Find where the given text appears and provide that cell's center as [x, y] coordinate. 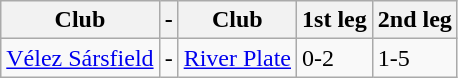
2nd leg [414, 20]
Vélez Sársfield [80, 58]
1st leg [335, 20]
0-2 [335, 58]
River Plate [237, 58]
1-5 [414, 58]
